Capture the cell that displays the provided text and extract its (x, y) central coordinate. 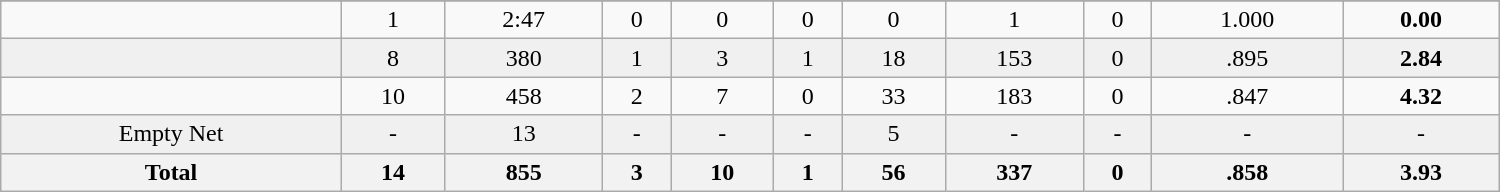
855 (524, 172)
8 (392, 58)
Total (172, 172)
0.00 (1421, 20)
153 (1014, 58)
5 (894, 134)
4.32 (1421, 96)
380 (524, 58)
.858 (1247, 172)
Empty Net (172, 134)
13 (524, 134)
3.93 (1421, 172)
14 (392, 172)
337 (1014, 172)
7 (722, 96)
2 (637, 96)
2:47 (524, 20)
.847 (1247, 96)
1.000 (1247, 20)
183 (1014, 96)
56 (894, 172)
18 (894, 58)
458 (524, 96)
.895 (1247, 58)
33 (894, 96)
2.84 (1421, 58)
